Capture the cell that displays the provided text and extract its (x, y) central coordinate. 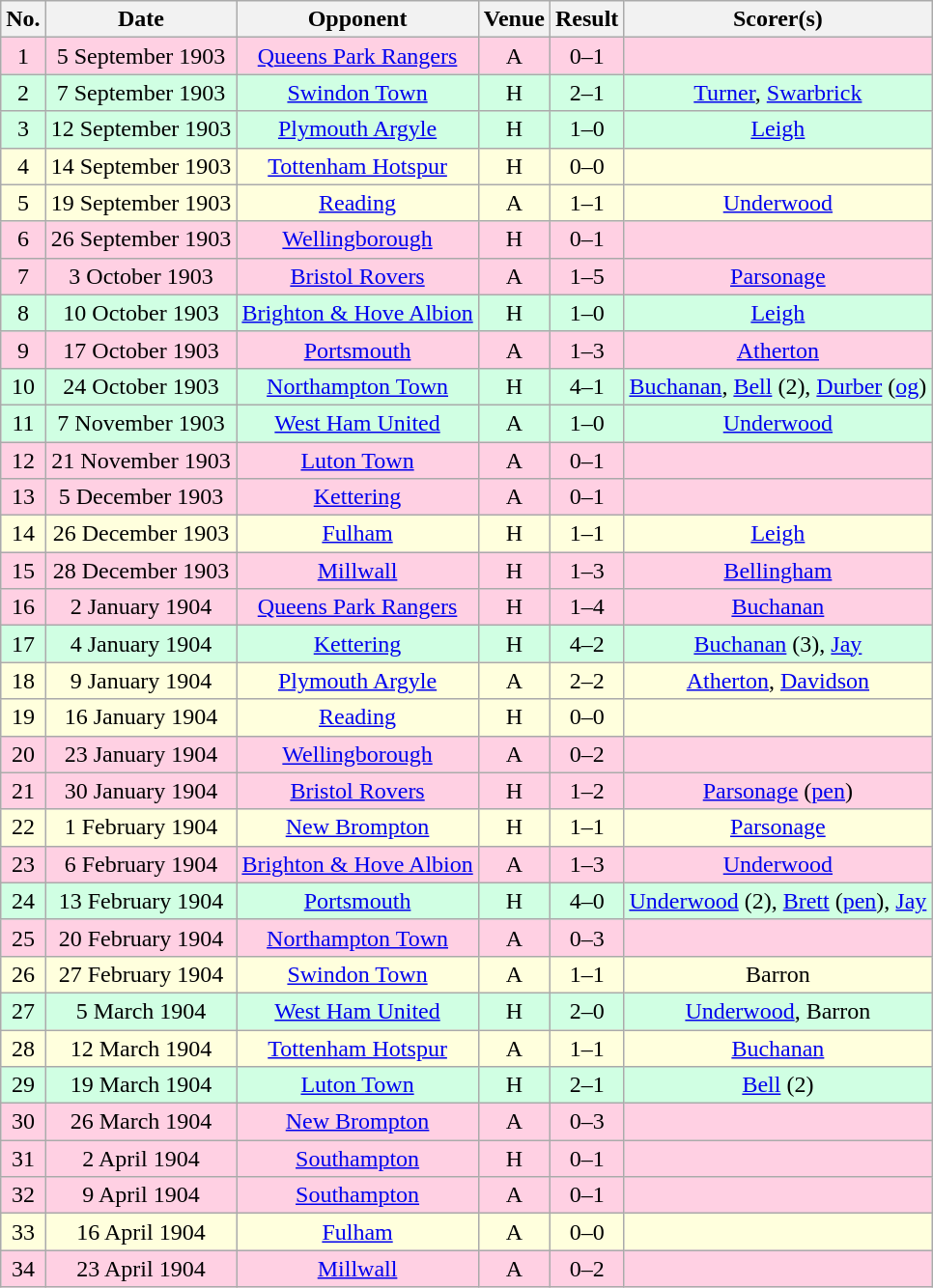
Buchanan (3), Jay (778, 644)
2 (23, 93)
24 October 1903 (141, 386)
25 (23, 938)
Venue (514, 19)
26 December 1903 (141, 534)
20 February 1904 (141, 938)
4–0 (586, 901)
30 January 1904 (141, 791)
11 (23, 423)
23 April 1904 (141, 1269)
19 March 1904 (141, 1085)
Barron (778, 974)
18 (23, 681)
15 (23, 571)
19 September 1903 (141, 203)
9 January 1904 (141, 681)
24 (23, 901)
Underwood, Barron (778, 1011)
Result (586, 19)
9 April 1904 (141, 1195)
28 December 1903 (141, 571)
Scorer(s) (778, 19)
2–2 (586, 681)
6 February 1904 (141, 864)
9 (23, 350)
13 February 1904 (141, 901)
14 (23, 534)
26 March 1904 (141, 1122)
1–5 (586, 276)
5 March 1904 (141, 1011)
4 (23, 166)
27 February 1904 (141, 974)
Atherton (778, 350)
22 (23, 827)
7 November 1903 (141, 423)
8 (23, 313)
Date (141, 19)
6 (23, 239)
17 October 1903 (141, 350)
21 (23, 791)
Bellingham (778, 571)
3 October 1903 (141, 276)
5 December 1903 (141, 497)
Turner, Swarbrick (778, 93)
2–0 (586, 1011)
28 (23, 1048)
10 (23, 386)
21 November 1903 (141, 461)
17 (23, 644)
12 March 1904 (141, 1048)
30 (23, 1122)
16 (23, 607)
20 (23, 754)
23 January 1904 (141, 754)
Atherton, Davidson (778, 681)
29 (23, 1085)
16 April 1904 (141, 1232)
Underwood (2), Brett (pen), Jay (778, 901)
14 September 1903 (141, 166)
1 February 1904 (141, 827)
33 (23, 1232)
7 (23, 276)
16 January 1904 (141, 717)
26 September 1903 (141, 239)
No. (23, 19)
7 September 1903 (141, 93)
23 (23, 864)
Buchanan, Bell (2), Durber (og) (778, 386)
19 (23, 717)
10 October 1903 (141, 313)
5 September 1903 (141, 56)
32 (23, 1195)
4–1 (586, 386)
27 (23, 1011)
Opponent (357, 19)
31 (23, 1159)
12 September 1903 (141, 129)
1–4 (586, 607)
2 January 1904 (141, 607)
34 (23, 1269)
12 (23, 461)
3 (23, 129)
26 (23, 974)
Parsonage (pen) (778, 791)
13 (23, 497)
4 January 1904 (141, 644)
5 (23, 203)
1 (23, 56)
2 April 1904 (141, 1159)
4–2 (586, 644)
Bell (2) (778, 1085)
1–2 (586, 791)
